Find where the given text appears and provide that cell's center as [X, Y] coordinate. 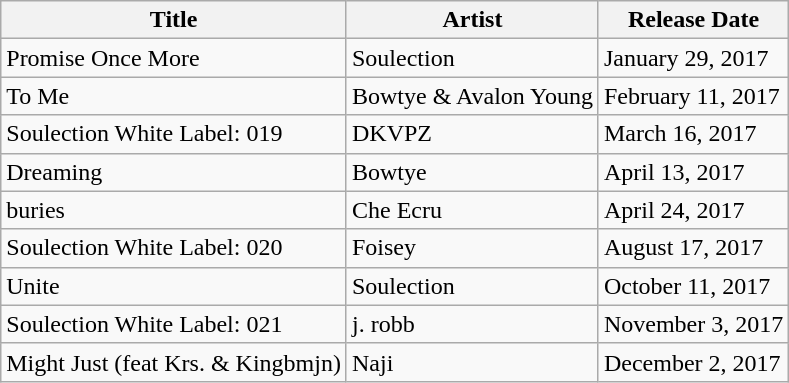
Foisey [472, 248]
November 3, 2017 [693, 324]
Che Ecru [472, 210]
Title [174, 20]
April 24, 2017 [693, 210]
Soulection White Label: 021 [174, 324]
December 2, 2017 [693, 362]
DKVPZ [472, 134]
Might Just (feat Krs. & Kingbmjn) [174, 362]
Unite [174, 286]
March 16, 2017 [693, 134]
Artist [472, 20]
Dreaming [174, 172]
Promise Once More [174, 58]
April 13, 2017 [693, 172]
February 11, 2017 [693, 96]
Bowtye [472, 172]
j. robb [472, 324]
Naji [472, 362]
August 17, 2017 [693, 248]
January 29, 2017 [693, 58]
Release Date [693, 20]
Soulection White Label: 019 [174, 134]
buries [174, 210]
Bowtye & Avalon Young [472, 96]
To Me [174, 96]
Soulection White Label: 020 [174, 248]
October 11, 2017 [693, 286]
